For the text-containing cell, return its midpoint in (x, y) coordinate format. 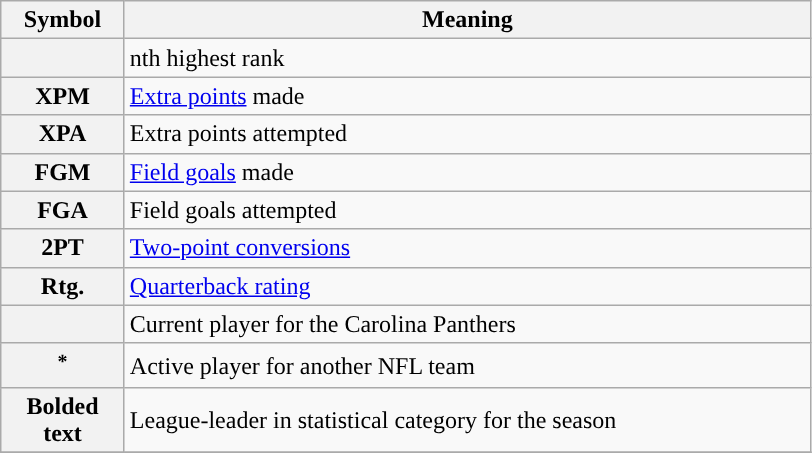
Extra points attempted (467, 134)
Quarterback rating (467, 286)
Current player for the Carolina Panthers (467, 324)
* (63, 366)
FGM (63, 172)
XPM (63, 96)
Field goals made (467, 172)
FGA (63, 210)
Meaning (467, 20)
Symbol (63, 20)
League-leader in statistical category for the season (467, 420)
Bolded text (63, 420)
2PT (63, 248)
Rtg. (63, 286)
Two-point conversions (467, 248)
Field goals attempted (467, 210)
XPA (63, 134)
Active player for another NFL team (467, 366)
Extra points made (467, 96)
nth highest rank (467, 58)
